Provide the [x, y] coordinate of the cell's center where the given text is located.  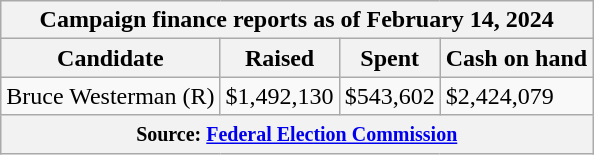
Candidate [110, 58]
Raised [280, 58]
Bruce Westerman (R) [110, 96]
Cash on hand [516, 58]
$2,424,079 [516, 96]
Campaign finance reports as of February 14, 2024 [297, 20]
$543,602 [390, 96]
$1,492,130 [280, 96]
Spent [390, 58]
Source: Federal Election Commission [297, 134]
